Return the [x, y] coordinate for the center point of the cell that contains the specified text.  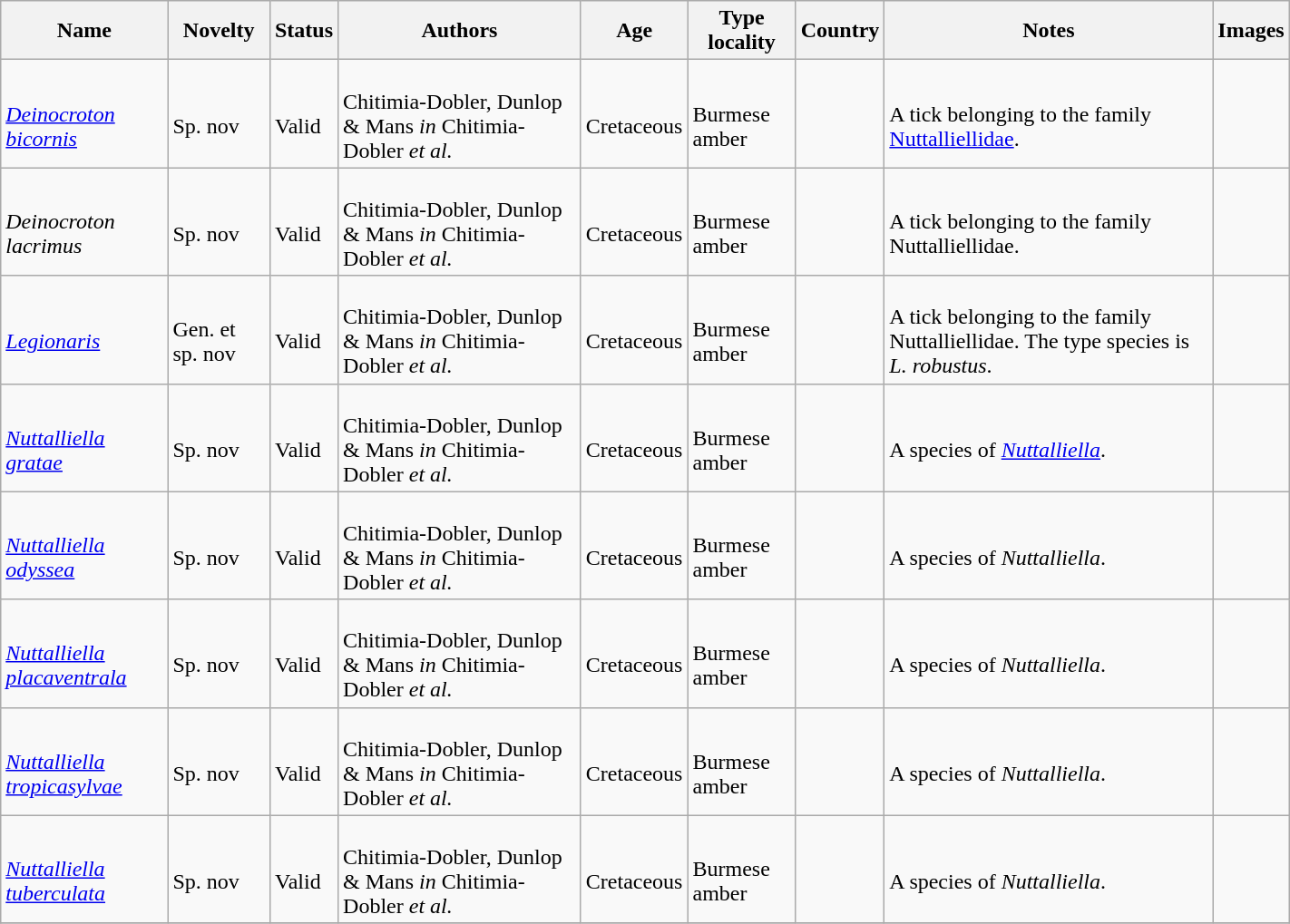
Nuttalliella tropicasylvae [84, 762]
Nuttalliella placaventrala [84, 653]
Novelty [219, 31]
Nuttalliella gratae [84, 437]
Images [1251, 31]
Type locality [742, 31]
A tick belonging to the family Nuttalliellidae. The type species is L. robustus. [1049, 330]
Notes [1049, 31]
Nuttalliella odyssea [84, 546]
Authors [460, 31]
Legionaris [84, 330]
Deinocroton bicornis [84, 114]
Country [840, 31]
Age [634, 31]
Gen. et sp. nov [219, 330]
Deinocroton lacrimus [84, 221]
Name [84, 31]
Status [303, 31]
Nuttalliella tuberculata [84, 869]
